Find where the given text appears and provide that cell's center as (X, Y) coordinate. 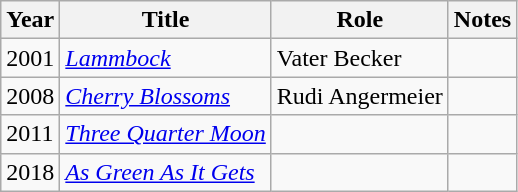
2011 (30, 134)
2018 (30, 172)
Three Quarter Moon (166, 134)
Vater Becker (360, 58)
As Green As It Gets (166, 172)
Cherry Blossoms (166, 96)
Year (30, 20)
Role (360, 20)
Title (166, 20)
2008 (30, 96)
2001 (30, 58)
Rudi Angermeier (360, 96)
Lammbock (166, 58)
Notes (482, 20)
